Provide the [X, Y] coordinate of the cell's center where the given text is located.  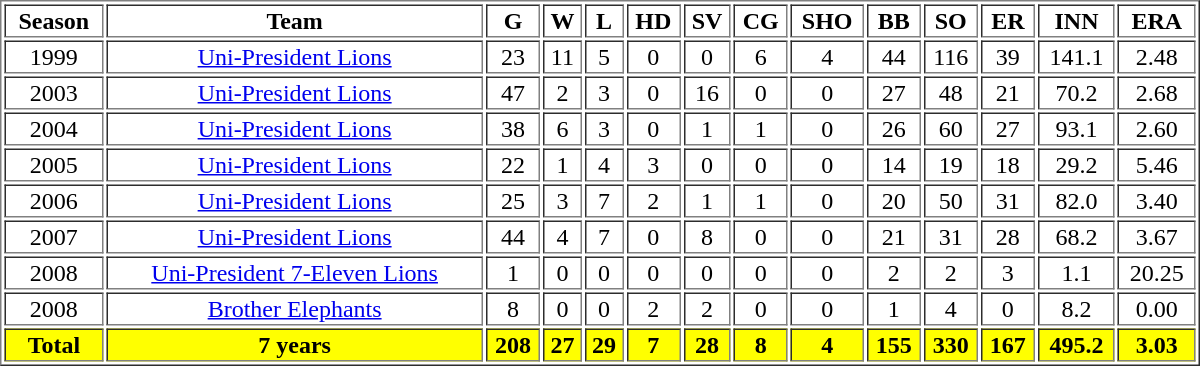
495.2 [1076, 344]
2007 [54, 236]
93.1 [1076, 128]
48 [951, 92]
29 [604, 344]
60 [951, 128]
2006 [54, 200]
3.67 [1156, 236]
116 [951, 56]
5.46 [1156, 164]
1.1 [1076, 272]
2005 [54, 164]
0.00 [1156, 308]
L [604, 20]
G [513, 20]
SV [706, 20]
141.1 [1076, 56]
22 [513, 164]
1999 [54, 56]
3.03 [1156, 344]
70.2 [1076, 92]
2003 [54, 92]
39 [1008, 56]
68.2 [1076, 236]
19 [951, 164]
47 [513, 92]
INN [1076, 20]
2.48 [1156, 56]
82.0 [1076, 200]
Brother Elephants [294, 308]
14 [894, 164]
38 [513, 128]
2.60 [1156, 128]
20 [894, 200]
50 [951, 200]
ER [1008, 20]
ERA [1156, 20]
Team [294, 20]
23 [513, 56]
7 years [294, 344]
20.25 [1156, 272]
11 [562, 56]
330 [951, 344]
208 [513, 344]
Season [54, 20]
8.2 [1076, 308]
Total [54, 344]
16 [706, 92]
5 [604, 56]
SO [951, 20]
Uni-President 7-Eleven Lions [294, 272]
2004 [54, 128]
HD [653, 20]
BB [894, 20]
SHO [828, 20]
3.40 [1156, 200]
CG [761, 20]
29.2 [1076, 164]
167 [1008, 344]
26 [894, 128]
155 [894, 344]
2.68 [1156, 92]
25 [513, 200]
W [562, 20]
18 [1008, 164]
